Identify which cell holds the provided text, then report its [X, Y] central coordinate. 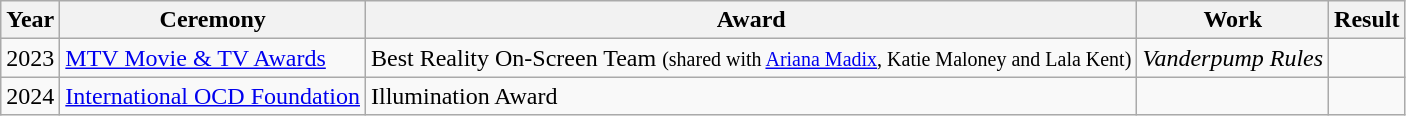
International OCD Foundation [213, 96]
Vanderpump Rules [1233, 58]
Ceremony [213, 20]
2024 [30, 96]
Illumination Award [752, 96]
2023 [30, 58]
Year [30, 20]
Award [752, 20]
Result [1367, 20]
Work [1233, 20]
MTV Movie & TV Awards [213, 58]
Best Reality On-Screen Team (shared with Ariana Madix, Katie Maloney and Lala Kent) [752, 58]
